Provide the (X, Y) coordinate of the cell's center where the given text is located.  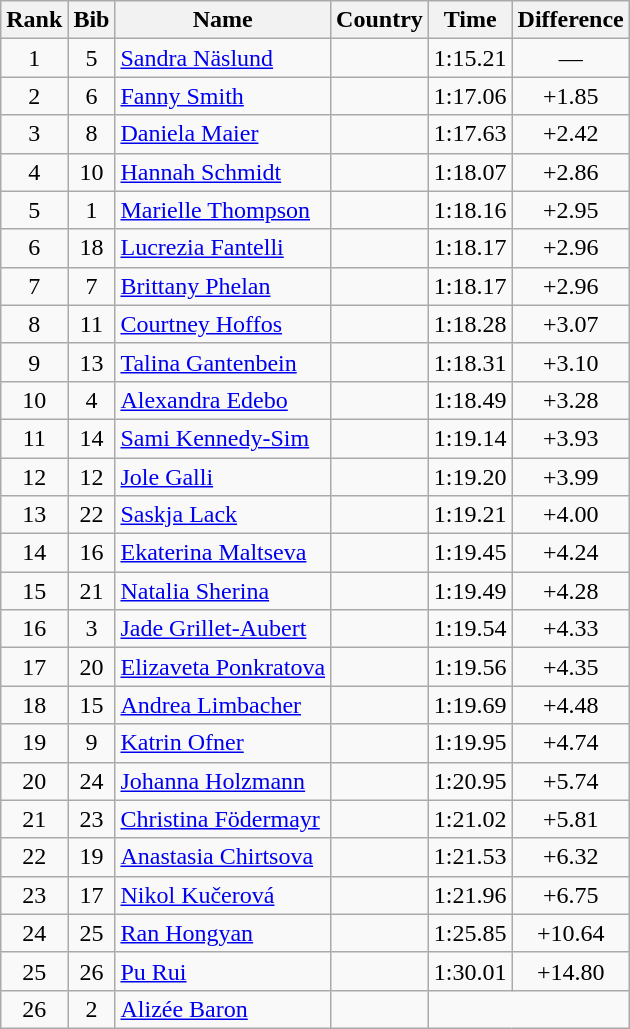
+3.99 (570, 477)
+5.74 (570, 781)
Ekaterina Maltseva (223, 553)
Bib (92, 20)
+6.32 (570, 857)
Jade Grillet-Aubert (223, 629)
1:18.16 (470, 210)
+3.07 (570, 324)
Sami Kennedy-Sim (223, 438)
Anastasia Chirtsova (223, 857)
+4.28 (570, 591)
Christina Födermayr (223, 819)
Saskja Lack (223, 515)
Lucrezia Fantelli (223, 248)
+4.48 (570, 705)
Marielle Thompson (223, 210)
+2.95 (570, 210)
Alizée Baron (223, 1009)
Country (380, 20)
+4.24 (570, 553)
Natalia Sherina (223, 591)
+2.42 (570, 134)
1:17.06 (470, 96)
Courtney Hoffos (223, 324)
+4.74 (570, 743)
+6.75 (570, 895)
1:18.07 (470, 172)
+3.28 (570, 400)
Time (470, 20)
1:21.02 (470, 819)
Rank (34, 20)
1:18.28 (470, 324)
Andrea Limbacher (223, 705)
+14.80 (570, 971)
1:25.85 (470, 933)
1:19.49 (470, 591)
1:30.01 (470, 971)
+3.93 (570, 438)
+1.85 (570, 96)
1:19.56 (470, 667)
Daniela Maier (223, 134)
+2.86 (570, 172)
+4.00 (570, 515)
1:21.96 (470, 895)
1:20.95 (470, 781)
Pu Rui (223, 971)
Brittany Phelan (223, 286)
1:19.69 (470, 705)
Jole Galli (223, 477)
+4.33 (570, 629)
Sandra Näslund (223, 58)
1:15.21 (470, 58)
1:17.63 (470, 134)
1:21.53 (470, 857)
Johanna Holzmann (223, 781)
+3.10 (570, 362)
Difference (570, 20)
1:19.95 (470, 743)
1:19.14 (470, 438)
Katrin Ofner (223, 743)
Nikol Kučerová (223, 895)
1:18.31 (470, 362)
+10.64 (570, 933)
Hannah Schmidt (223, 172)
+4.35 (570, 667)
Talina Gantenbein (223, 362)
1:19.54 (470, 629)
1:19.45 (470, 553)
+5.81 (570, 819)
Ran Hongyan (223, 933)
1:19.21 (470, 515)
— (570, 58)
Fanny Smith (223, 96)
1:19.20 (470, 477)
Name (223, 20)
1:18.49 (470, 400)
Alexandra Edebo (223, 400)
Elizaveta Ponkratova (223, 667)
